Return [x, y] of the center of cell containing provided text 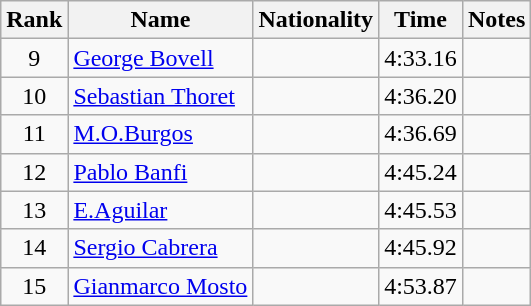
Nationality [316, 20]
4:36.69 [421, 134]
9 [34, 58]
15 [34, 286]
George Bovell [160, 58]
14 [34, 248]
13 [34, 210]
11 [34, 134]
Time [421, 20]
Notes [496, 20]
12 [34, 172]
Sebastian Thoret [160, 96]
4:33.16 [421, 58]
Gianmarco Mosto [160, 286]
E.Aguilar [160, 210]
4:45.24 [421, 172]
Pablo Banfi [160, 172]
4:45.92 [421, 248]
Sergio Cabrera [160, 248]
10 [34, 96]
4:45.53 [421, 210]
4:53.87 [421, 286]
Rank [34, 20]
Name [160, 20]
4:36.20 [421, 96]
M.O.Burgos [160, 134]
